For the text-containing cell, return its midpoint in [x, y] coordinate format. 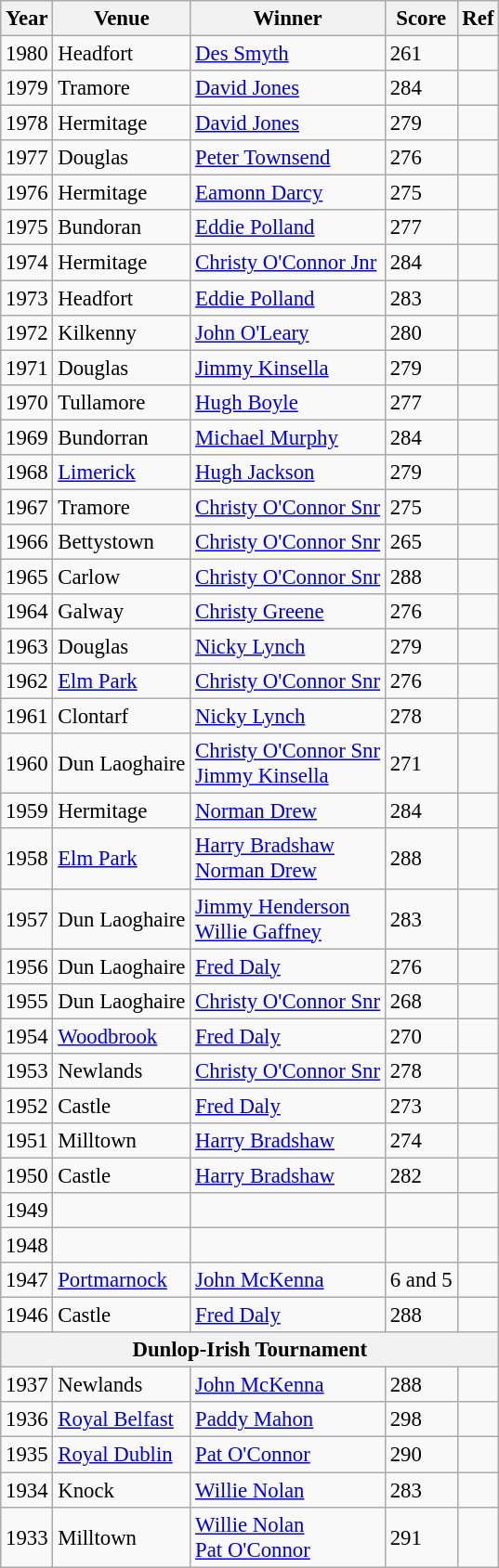
1961 [27, 717]
298 [421, 1419]
1972 [27, 332]
Willie Nolan [288, 1490]
Winner [288, 19]
1966 [27, 542]
1947 [27, 1280]
Des Smyth [288, 54]
Bundoran [122, 227]
273 [421, 1106]
270 [421, 1036]
1979 [27, 88]
261 [421, 54]
1965 [27, 577]
271 [421, 763]
268 [421, 1001]
Willie Nolan Pat O'Connor [288, 1537]
1937 [27, 1385]
6 and 5 [421, 1280]
1958 [27, 860]
1951 [27, 1141]
Dunlop-Irish Tournament [250, 1350]
Christy O'Connor Snr Jimmy Kinsella [288, 763]
1946 [27, 1315]
1950 [27, 1175]
Christy O'Connor Jnr [288, 263]
1933 [27, 1537]
1968 [27, 473]
Pat O'Connor [288, 1455]
Clontarf [122, 717]
1949 [27, 1211]
Galway [122, 612]
Harry Bradshaw Norman Drew [288, 860]
1962 [27, 681]
Tullamore [122, 402]
1954 [27, 1036]
Knock [122, 1490]
1953 [27, 1071]
1936 [27, 1419]
Eamonn Darcy [288, 193]
Bundorran [122, 437]
274 [421, 1141]
Royal Dublin [122, 1455]
1970 [27, 402]
Christy Greene [288, 612]
1959 [27, 811]
1948 [27, 1246]
Jimmy Henderson Willie Gaffney [288, 919]
Hugh Boyle [288, 402]
1977 [27, 158]
Limerick [122, 473]
Kilkenny [122, 332]
1967 [27, 507]
1956 [27, 966]
280 [421, 332]
Ref [478, 19]
265 [421, 542]
Carlow [122, 577]
Score [421, 19]
Norman Drew [288, 811]
1976 [27, 193]
Bettystown [122, 542]
1971 [27, 368]
Hugh Jackson [288, 473]
Portmarnock [122, 1280]
Paddy Mahon [288, 1419]
Peter Townsend [288, 158]
1973 [27, 298]
1963 [27, 647]
Year [27, 19]
1974 [27, 263]
1969 [27, 437]
1935 [27, 1455]
282 [421, 1175]
Venue [122, 19]
1955 [27, 1001]
1952 [27, 1106]
1980 [27, 54]
Michael Murphy [288, 437]
Jimmy Kinsella [288, 368]
Royal Belfast [122, 1419]
1964 [27, 612]
1978 [27, 123]
291 [421, 1537]
John O'Leary [288, 332]
1960 [27, 763]
Woodbrook [122, 1036]
1934 [27, 1490]
1975 [27, 227]
1957 [27, 919]
290 [421, 1455]
